Determine the [X, Y] coordinate at the center of the cell enclosing the given text.  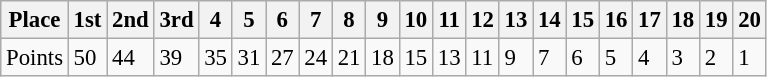
1 [750, 58]
14 [550, 20]
24 [316, 58]
44 [130, 58]
Points [35, 58]
16 [616, 20]
3rd [176, 20]
2nd [130, 20]
19 [716, 20]
35 [216, 58]
Place [35, 20]
1st [87, 20]
12 [482, 20]
10 [416, 20]
20 [750, 20]
39 [176, 58]
2 [716, 58]
3 [682, 58]
8 [348, 20]
21 [348, 58]
17 [650, 20]
50 [87, 58]
27 [282, 58]
31 [248, 58]
